Return [X, Y] of the center of cell containing provided text 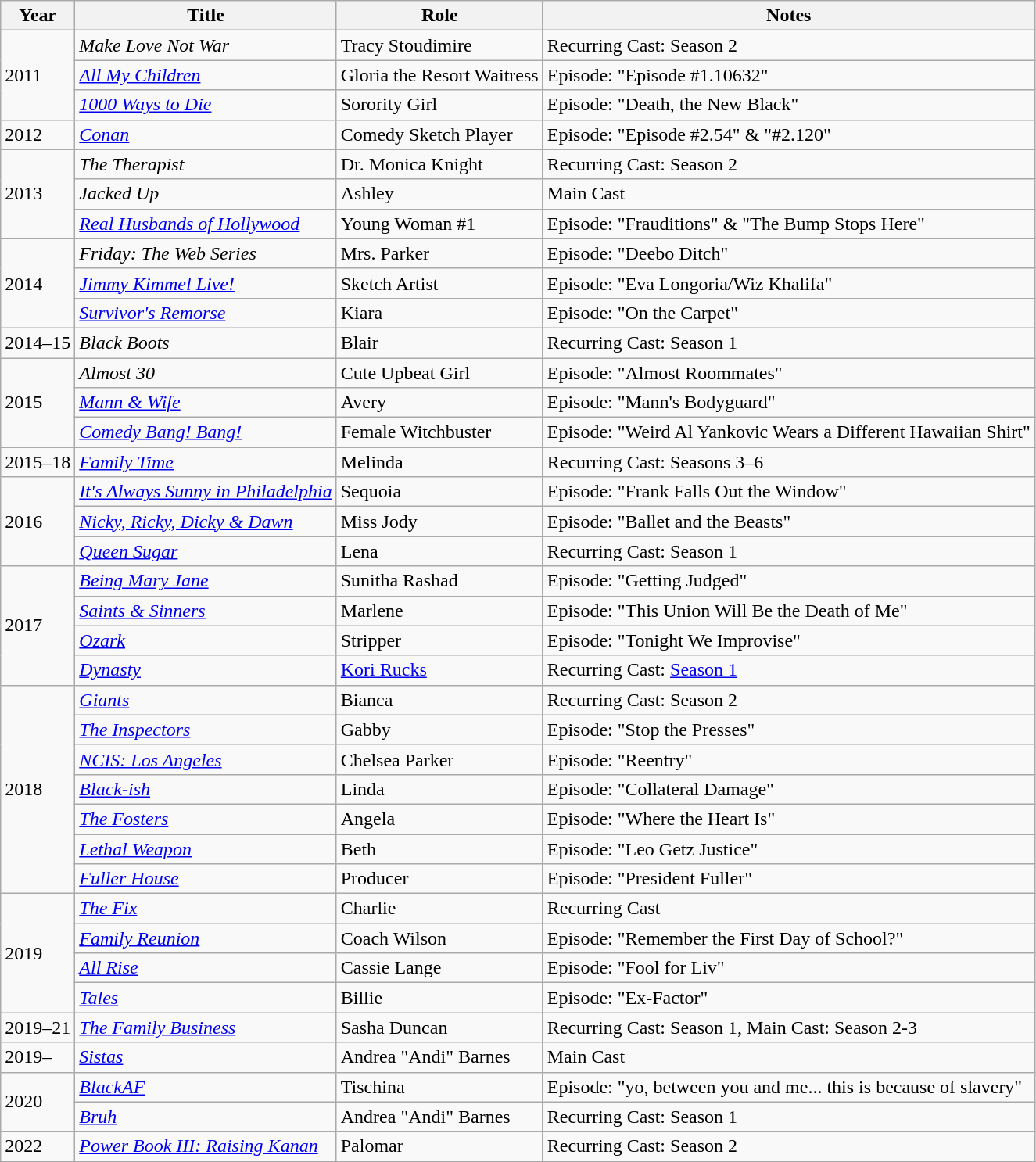
Being Mary Jane [206, 581]
2018 [38, 789]
Sequoia [439, 492]
Role [439, 16]
2022 [38, 1146]
Episode: "On the Carpet" [788, 313]
2015–18 [38, 462]
Ozark [206, 640]
Kori Rucks [439, 670]
Episode: "Episode #2.54" & "#2.120" [788, 134]
Cute Upbeat Girl [439, 373]
BlackAF [206, 1087]
Episode: "Collateral Damage" [788, 789]
It's Always Sunny in Philadelphia [206, 492]
All My Children [206, 75]
Episode: "Tonight We Improvise" [788, 640]
2019 [38, 953]
Cassie Lange [439, 968]
Make Love Not War [206, 45]
Miss Jody [439, 522]
Sistas [206, 1057]
Avery [439, 403]
2017 [38, 626]
Episode: "Leo Getz Justice" [788, 848]
Angela [439, 819]
2020 [38, 1102]
Melinda [439, 462]
Queen Sugar [206, 551]
Notes [788, 16]
Beth [439, 848]
Comedy Sketch Player [439, 134]
Tischina [439, 1087]
Sunitha Rashad [439, 581]
2014 [38, 283]
Charlie [439, 909]
Recurring Cast: Seasons 3–6 [788, 462]
Friday: The Web Series [206, 253]
Female Witchbuster [439, 432]
Recurring Cast: Season 1, Main Cast: Season 2-3 [788, 1028]
Episode: "Fool for Liv" [788, 968]
Palomar [439, 1146]
Marlene [439, 611]
All Rise [206, 968]
The Inspectors [206, 730]
2011 [38, 75]
Billie [439, 998]
Young Woman #1 [439, 224]
Episode: "Remember the First Day of School?" [788, 938]
Episode: "Mann's Bodyguard" [788, 403]
Family Reunion [206, 938]
Saints & Sinners [206, 611]
The Therapist [206, 164]
Coach Wilson [439, 938]
Conan [206, 134]
Episode: "Frauditions" & "The Bump Stops Here" [788, 224]
Almost 30 [206, 373]
Sketch Artist [439, 283]
Sasha Duncan [439, 1028]
Episode: "Weird Al Yankovic Wears a Different Hawaiian Shirt" [788, 432]
2015 [38, 403]
2013 [38, 194]
Family Time [206, 462]
Kiara [439, 313]
Producer [439, 879]
2012 [38, 134]
Sorority Girl [439, 105]
Recurring Cast [788, 909]
Linda [439, 789]
Jacked Up [206, 194]
Episode: "Getting Judged" [788, 581]
Bianca [439, 700]
Episode: "Deebo Ditch" [788, 253]
Dr. Monica Knight [439, 164]
Episode: "yo, between you and me... this is because of slavery" [788, 1087]
Episode: "Death, the New Black" [788, 105]
Episode: "Ex-Factor" [788, 998]
Dynasty [206, 670]
Blair [439, 343]
Gloria the Resort Waitress [439, 75]
NCIS: Los Angeles [206, 759]
1000 Ways to Die [206, 105]
Gabby [439, 730]
Episode: "Where the Heart Is" [788, 819]
Bruh [206, 1117]
Nicky, Ricky, Dicky & Dawn [206, 522]
Comedy Bang! Bang! [206, 432]
Lethal Weapon [206, 848]
Real Husbands of Hollywood [206, 224]
2019– [38, 1057]
Stripper [439, 640]
Tracy Stoudimire [439, 45]
Episode: "Almost Roommates" [788, 373]
Black-ish [206, 789]
2019–21 [38, 1028]
Ashley [439, 194]
Mann & Wife [206, 403]
Giants [206, 700]
Year [38, 16]
Tales [206, 998]
Episode: "This Union Will Be the Death of Me" [788, 611]
Episode: "Stop the Presses" [788, 730]
Fuller House [206, 879]
The Fosters [206, 819]
Episode: "Episode #1.10632" [788, 75]
The Fix [206, 909]
Mrs. Parker [439, 253]
Lena [439, 551]
Black Boots [206, 343]
Jimmy Kimmel Live! [206, 283]
The Family Business [206, 1028]
Episode: "Eva Longoria/Wiz Khalifa" [788, 283]
Title [206, 16]
2016 [38, 522]
Chelsea Parker [439, 759]
Power Book III: Raising Kanan [206, 1146]
Episode: "President Fuller" [788, 879]
Survivor's Remorse [206, 313]
Episode: "Ballet and the Beasts" [788, 522]
Episode: "Reentry" [788, 759]
Episode: "Frank Falls Out the Window" [788, 492]
2014–15 [38, 343]
